Provide the [x, y] coordinate of the cell's center where the given text is located.  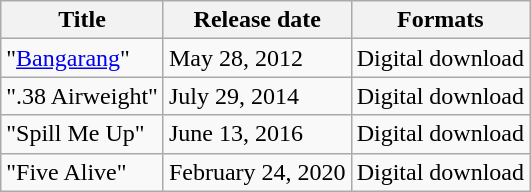
"Bangarang" [82, 58]
July 29, 2014 [257, 96]
"Five Alive" [82, 172]
June 13, 2016 [257, 134]
May 28, 2012 [257, 58]
"Spill Me Up" [82, 134]
Formats [440, 20]
".38 Airweight" [82, 96]
Release date [257, 20]
February 24, 2020 [257, 172]
Title [82, 20]
